Locate the cell with the specified text and output its [X, Y] center coordinate. 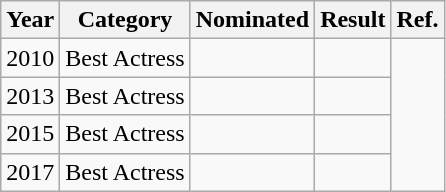
2013 [30, 96]
Year [30, 20]
2017 [30, 172]
Ref. [418, 20]
2010 [30, 58]
Result [353, 20]
Nominated [252, 20]
2015 [30, 134]
Category [125, 20]
